Search for the cell housing the specified text and yield its [X, Y] center coordinate. 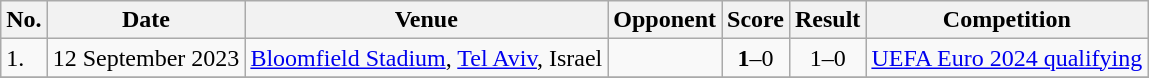
1. [24, 58]
No. [24, 20]
Result [827, 20]
Opponent [665, 20]
Date [146, 20]
12 September 2023 [146, 58]
Competition [1007, 20]
Venue [426, 20]
Score [756, 20]
Bloomfield Stadium, Tel Aviv, Israel [426, 58]
UEFA Euro 2024 qualifying [1007, 58]
